For the text-containing cell, return its midpoint in (x, y) coordinate format. 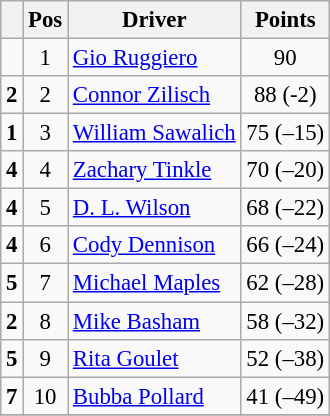
Rita Goulet (155, 358)
90 (285, 58)
Pos (46, 20)
Gio Ruggiero (155, 58)
Cody Dennison (155, 245)
58 (–32) (285, 321)
62 (–28) (285, 283)
52 (–38) (285, 358)
Michael Maples (155, 283)
Zachary Tinkle (155, 170)
66 (–24) (285, 245)
8 (46, 321)
10 (46, 396)
41 (–49) (285, 396)
Mike Basham (155, 321)
9 (46, 358)
3 (46, 133)
Bubba Pollard (155, 396)
88 (-2) (285, 95)
D. L. Wilson (155, 208)
Connor Zilisch (155, 95)
6 (46, 245)
75 (–15) (285, 133)
Driver (155, 20)
70 (–20) (285, 170)
68 (–22) (285, 208)
Points (285, 20)
William Sawalich (155, 133)
